Detect which cell encompasses the target text, then output its [X, Y] center coordinate. 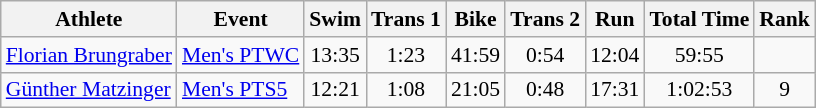
Event [240, 19]
59:55 [699, 55]
21:05 [476, 90]
Swim [335, 19]
Athlete [89, 19]
Trans 2 [545, 19]
Rank [784, 19]
1:08 [406, 90]
13:35 [335, 55]
Günther Matzinger [89, 90]
1:02:53 [699, 90]
12:21 [335, 90]
Men's PTS5 [240, 90]
1:23 [406, 55]
Bike [476, 19]
0:48 [545, 90]
0:54 [545, 55]
Men's PTWC [240, 55]
12:04 [614, 55]
Trans 1 [406, 19]
Florian Brungraber [89, 55]
17:31 [614, 90]
41:59 [476, 55]
9 [784, 90]
Run [614, 19]
Total Time [699, 19]
